From the cell containing the given text, extract its center point as [X, Y] coordinate. 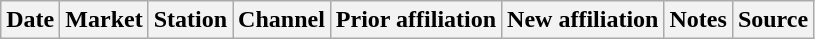
New affiliation [583, 20]
Date [30, 20]
Notes [698, 20]
Channel [282, 20]
Market [104, 20]
Source [772, 20]
Station [190, 20]
Prior affiliation [416, 20]
